Locate the cell with the specified text and output its [x, y] center coordinate. 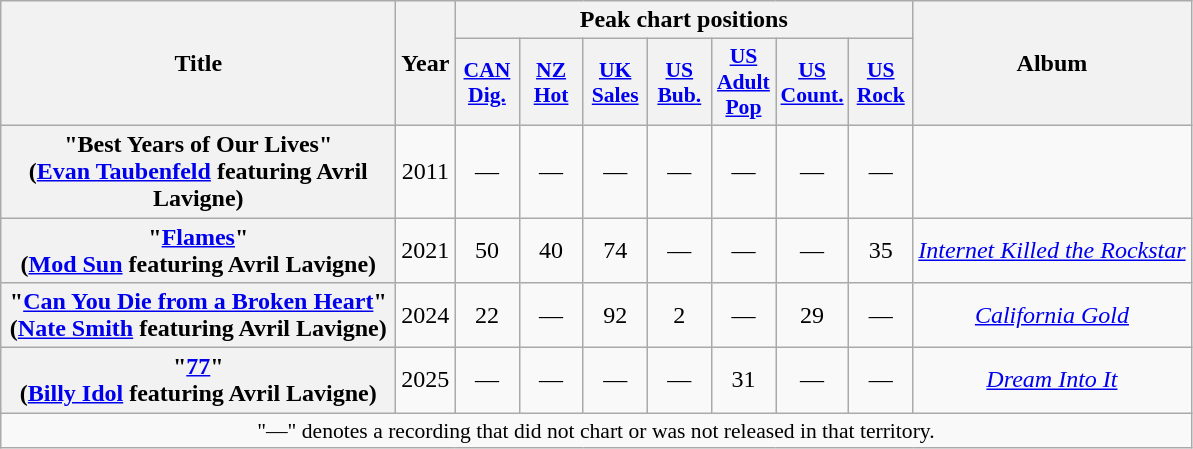
USCount. [812, 82]
40 [551, 250]
Internet Killed the Rockstar [1052, 250]
31 [743, 380]
"Flames"(Mod Sun featuring Avril Lavigne) [198, 250]
USBub. [679, 82]
50 [487, 250]
"Can You Die from a Broken Heart"(Nate Smith featuring Avril Lavigne) [198, 316]
CANDig. [487, 82]
UKSales [615, 82]
"77"(Billy Idol featuring Avril Lavigne) [198, 380]
Title [198, 64]
29 [812, 316]
2011 [426, 171]
USAdult Pop [743, 82]
California Gold [1052, 316]
Year [426, 64]
Peak chart positions [684, 20]
2 [679, 316]
74 [615, 250]
"Best Years of Our Lives"(Evan Taubenfeld featuring Avril Lavigne) [198, 171]
2024 [426, 316]
NZHot [551, 82]
2025 [426, 380]
22 [487, 316]
USRock [881, 82]
Dream Into It [1052, 380]
Album [1052, 64]
92 [615, 316]
"—" denotes a recording that did not chart or was not released in that territory. [596, 431]
2021 [426, 250]
35 [881, 250]
